Return the [X, Y] coordinate for the center point of the cell that contains the specified text.  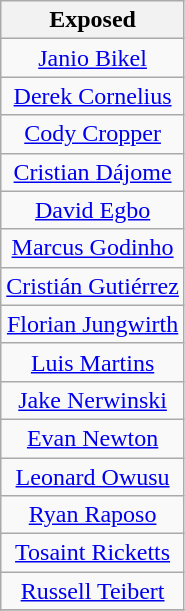
Cristián Gutiérrez [93, 286]
Evan Newton [93, 438]
David Egbo [93, 210]
Marcus Godinho [93, 248]
Janio Bikel [93, 58]
Cody Cropper [93, 134]
Cristian Dájome [93, 172]
Florian Jungwirth [93, 324]
Exposed [93, 20]
Derek Cornelius [93, 96]
Tosaint Ricketts [93, 553]
Jake Nerwinski [93, 400]
Ryan Raposo [93, 515]
Luis Martins [93, 362]
Leonard Owusu [93, 477]
Russell Teibert [93, 591]
